Find where the given text appears and provide that cell's center as (X, Y) coordinate. 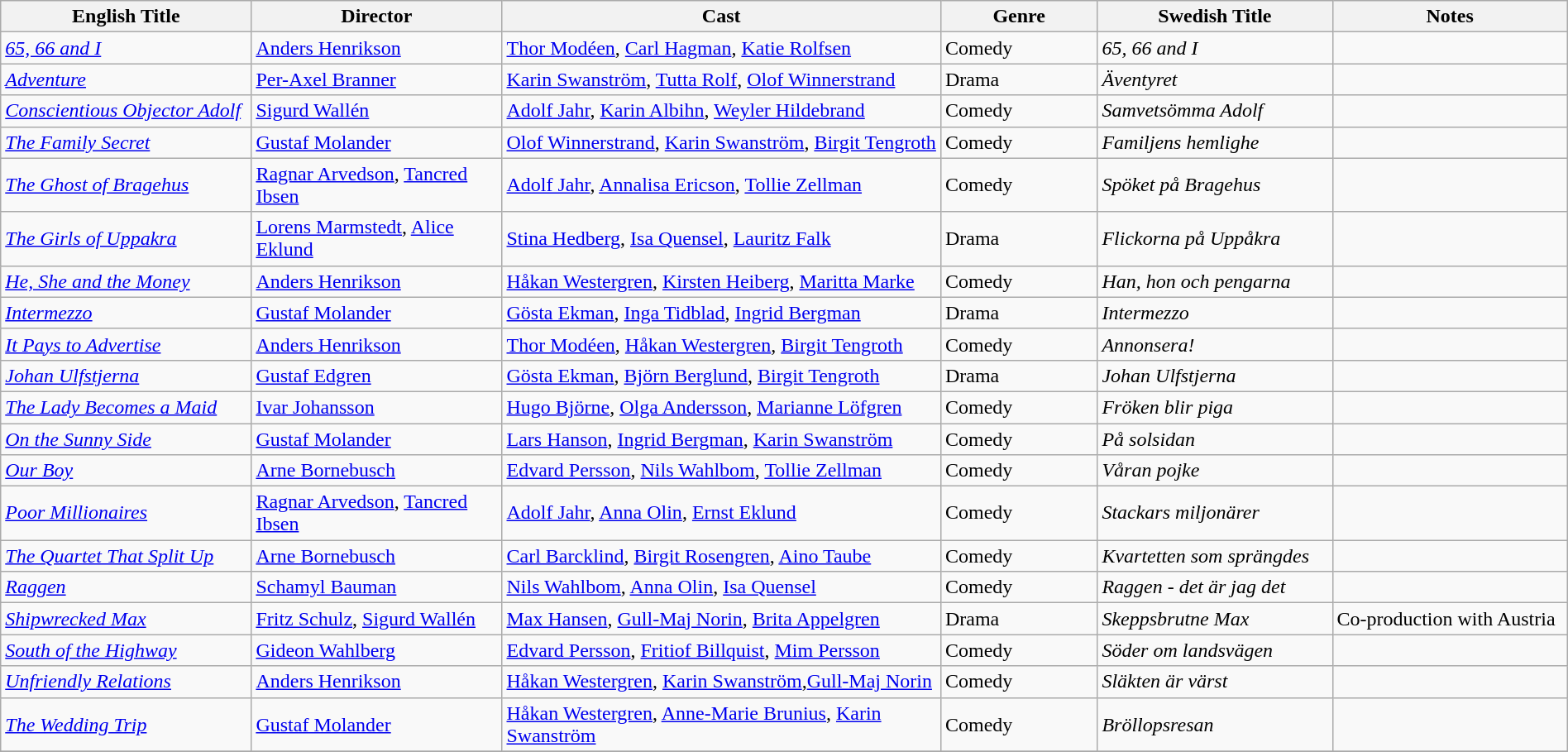
The Family Secret (126, 142)
Söder om landsvägen (1215, 650)
Familjens hemlighe (1215, 142)
Cast (721, 17)
He, She and the Money (126, 281)
The Girls of Uppakra (126, 238)
Fröken blir piga (1215, 407)
Carl Barcklind, Birgit Rosengren, Aino Taube (721, 556)
Stackars miljonärer (1215, 513)
Swedish Title (1215, 17)
Spöket på Bragehus (1215, 185)
Our Boy (126, 471)
Hugo Björne, Olga Andersson, Marianne Löfgren (721, 407)
Adolf Jahr, Anna Olin, Ernst Eklund (721, 513)
Ivar Johansson (377, 407)
Poor Millionaires (126, 513)
Director (377, 17)
Olof Winnerstrand, Karin Swanström, Birgit Tengroth (721, 142)
Adolf Jahr, Annalisa Ericson, Tollie Zellman (721, 185)
English Title (126, 17)
Gösta Ekman, Björn Berglund, Birgit Tengroth (721, 376)
Håkan Westergren, Anne-Marie Brunius, Karin Swanström (721, 725)
Adventure (126, 79)
On the Sunny Side (126, 439)
The Lady Becomes a Maid (126, 407)
Edvard Persson, Nils Wahlbom, Tollie Zellman (721, 471)
The Wedding Trip (126, 725)
The Quartet That Split Up (126, 556)
Våran pojke (1215, 471)
Raggen - det är jag det (1215, 587)
Sigurd Wallén (377, 111)
Conscientious Objector Adolf (126, 111)
Thor Modéen, Carl Hagman, Katie Rolfsen (721, 48)
Edvard Persson, Fritiof Billquist, Mim Persson (721, 650)
Fritz Schulz, Sigurd Wallén (377, 619)
Genre (1019, 17)
Håkan Westergren, Kirsten Heiberg, Maritta Marke (721, 281)
Lars Hanson, Ingrid Bergman, Karin Swanström (721, 439)
På solsidan (1215, 439)
Schamyl Bauman (377, 587)
Stina Hedberg, Isa Quensel, Lauritz Falk (721, 238)
Håkan Westergren, Karin Swanström,Gull-Maj Norin (721, 682)
Äventyret (1215, 79)
Thor Modéen, Håkan Westergren, Birgit Tengroth (721, 344)
Max Hansen, Gull-Maj Norin, Brita Appelgren (721, 619)
Skeppsbrutne Max (1215, 619)
Adolf Jahr, Karin Albihn, Weyler Hildebrand (721, 111)
Bröllopsresan (1215, 725)
Lorens Marmstedt, Alice Eklund (377, 238)
Karin Swanström, Tutta Rolf, Olof Winnerstrand (721, 79)
Gösta Ekman, Inga Tidblad, Ingrid Bergman (721, 313)
Nils Wahlbom, Anna Olin, Isa Quensel (721, 587)
Annonsera! (1215, 344)
Flickorna på Uppåkra (1215, 238)
Släkten är värst (1215, 682)
Unfriendly Relations (126, 682)
Raggen (126, 587)
Co-production with Austria (1450, 619)
Shipwrecked Max (126, 619)
Samvetsömma Adolf (1215, 111)
Gustaf Edgren (377, 376)
It Pays to Advertise (126, 344)
Han, hon och pengarna (1215, 281)
Per-Axel Branner (377, 79)
Gideon Wahlberg (377, 650)
The Ghost of Bragehus (126, 185)
Kvartetten som sprängdes (1215, 556)
Notes (1450, 17)
South of the Highway (126, 650)
